Scan for the cell matching the given text and deliver its [x, y] coordinate at center. 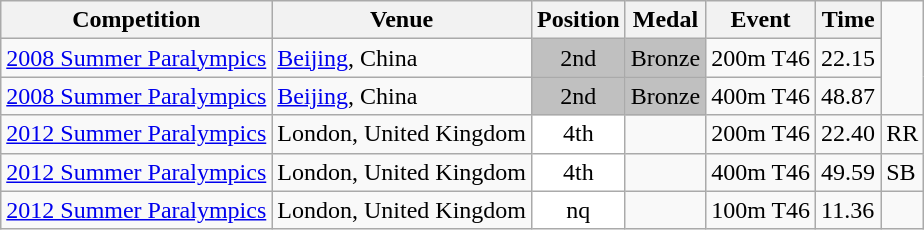
22.40 [848, 134]
Position [578, 20]
nq [578, 210]
SB [902, 172]
49.59 [848, 172]
22.15 [848, 58]
Medal [665, 20]
Event [761, 20]
Competition [136, 20]
100m T46 [761, 210]
Time [848, 20]
Venue [402, 20]
11.36 [848, 210]
48.87 [848, 96]
RR [902, 134]
